Find where the given text appears and provide that cell's center as (x, y) coordinate. 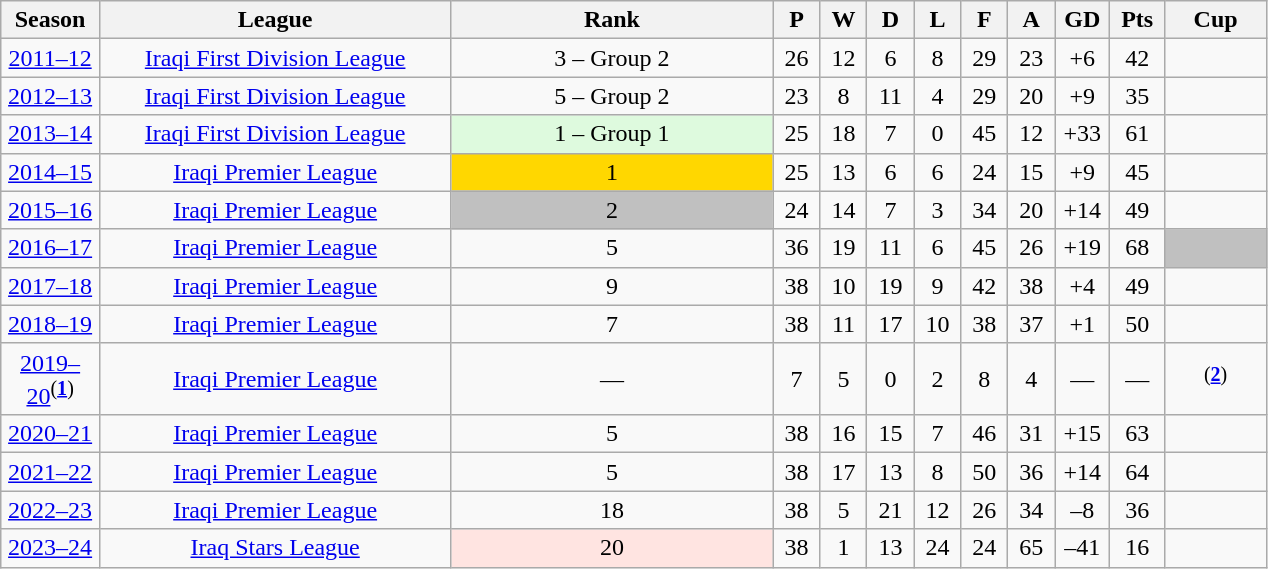
2018–19 (50, 324)
2022–23 (50, 510)
2014–15 (50, 172)
Season (50, 20)
65 (1032, 548)
2013–14 (50, 134)
2016–17 (50, 248)
64 (1137, 472)
+15 (1082, 434)
31 (1032, 434)
(2) (1215, 379)
D (890, 20)
3 (938, 210)
+1 (1082, 324)
+19 (1082, 248)
2015–16 (50, 210)
Iraq Stars League (274, 548)
68 (1137, 248)
–41 (1082, 548)
61 (1137, 134)
2021–22 (50, 472)
2020–21 (50, 434)
14 (844, 210)
2011–12 (50, 58)
37 (1032, 324)
3 – Group 2 (612, 58)
W (844, 20)
2019–20(1) (50, 379)
Pts (1137, 20)
L (938, 20)
35 (1137, 96)
2012–13 (50, 96)
63 (1137, 434)
A (1032, 20)
2023–24 (50, 548)
+33 (1082, 134)
21 (890, 510)
1 – Group 1 (612, 134)
+4 (1082, 286)
Cup (1215, 20)
+6 (1082, 58)
Rank (612, 20)
46 (984, 434)
League (274, 20)
–8 (1082, 510)
P (796, 20)
F (984, 20)
2017–18 (50, 286)
GD (1082, 20)
5 – Group 2 (612, 96)
